Find where the given text appears and provide that cell's center as [x, y] coordinate. 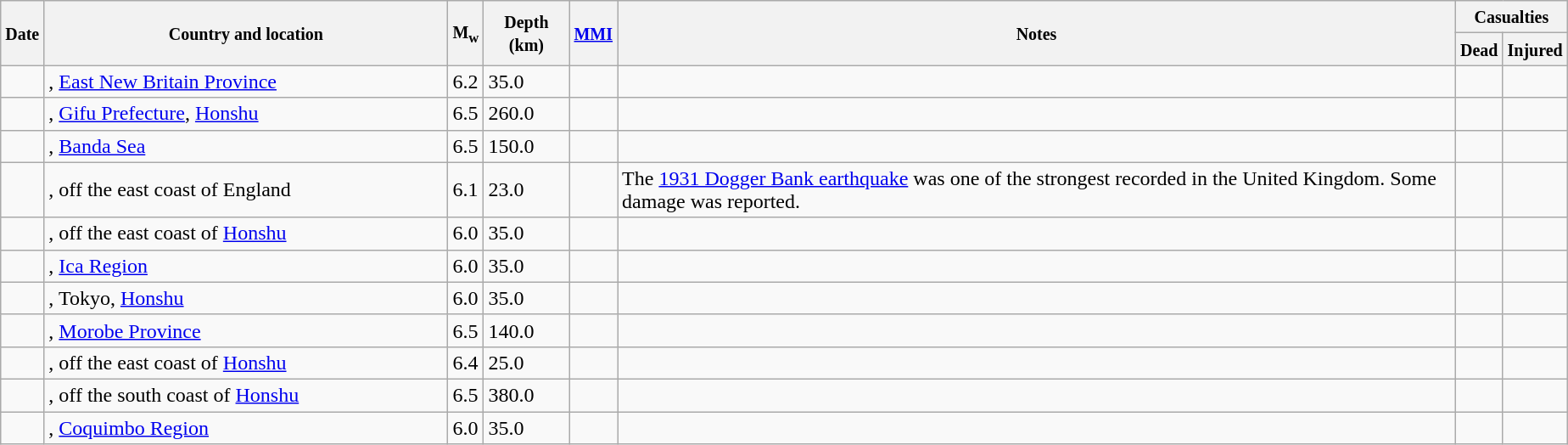
Depth (km) [526, 33]
, Gifu Prefecture, Honshu [246, 114]
Dead [1479, 49]
The 1931 Dogger Bank earthquake was one of the strongest recorded in the United Kingdom. Some damage was reported. [1037, 190]
6.1 [466, 190]
Casualties [1511, 17]
Injured [1535, 49]
, Ica Region [246, 266]
260.0 [526, 114]
, off the south coast of Honshu [246, 395]
23.0 [526, 190]
Mw [466, 33]
380.0 [526, 395]
MMI [594, 33]
Notes [1037, 33]
, off the east coast of England [246, 190]
140.0 [526, 330]
, East New Britain Province [246, 82]
, Coquimbo Region [246, 427]
, Morobe Province [246, 330]
150.0 [526, 146]
, Tokyo, Honshu [246, 298]
25.0 [526, 363]
6.2 [466, 82]
6.4 [466, 363]
Date [22, 33]
, Banda Sea [246, 146]
Country and location [246, 33]
